Pinpoint the cell where the given text exists, returning its [x, y] midpoint coordinate. 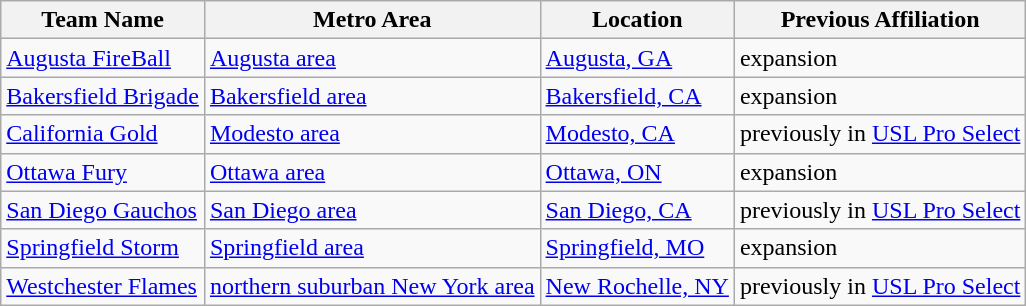
Ottawa, ON [637, 172]
northern suburban New York area [372, 286]
New Rochelle, NY [637, 286]
Modesto, CA [637, 134]
Team Name [103, 20]
Springfield Storm [103, 248]
Location [637, 20]
San Diego area [372, 210]
Springfield area [372, 248]
California Gold [103, 134]
Augusta FireBall [103, 58]
Bakersfield area [372, 96]
Ottawa area [372, 172]
Springfield, MO [637, 248]
Augusta area [372, 58]
Metro Area [372, 20]
Westchester Flames [103, 286]
Bakersfield Brigade [103, 96]
Previous Affiliation [880, 20]
San Diego, CA [637, 210]
Modesto area [372, 134]
Bakersfield, CA [637, 96]
San Diego Gauchos [103, 210]
Augusta, GA [637, 58]
Ottawa Fury [103, 172]
